Return the (x, y) coordinate for the center point of the cell that contains the specified text.  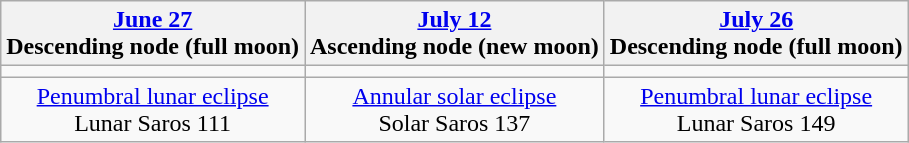
July 12Ascending node (new moon) (454, 34)
Penumbral lunar eclipseLunar Saros 111 (153, 110)
Penumbral lunar eclipseLunar Saros 149 (756, 110)
Annular solar eclipseSolar Saros 137 (454, 110)
July 26Descending node (full moon) (756, 34)
June 27Descending node (full moon) (153, 34)
